Return the [x, y] coordinate for the center point of the cell that contains the specified text.  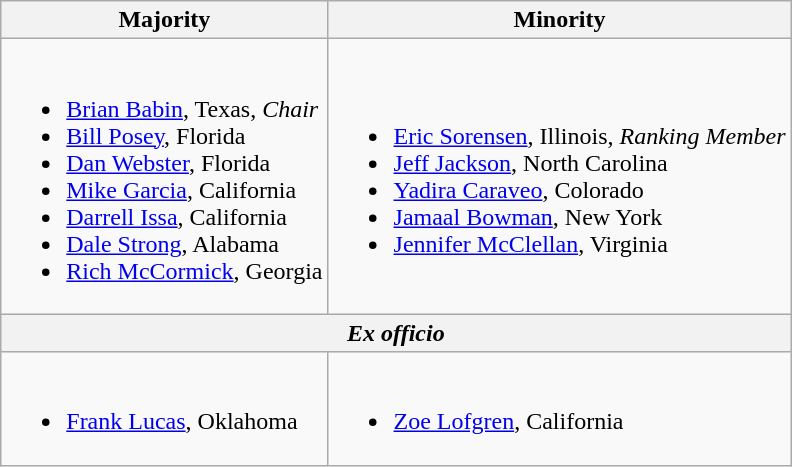
Majority [164, 20]
Minority [560, 20]
Eric Sorensen, Illinois, Ranking MemberJeff Jackson, North CarolinaYadira Caraveo, ColoradoJamaal Bowman, New YorkJennifer McClellan, Virginia [560, 176]
Ex officio [396, 333]
Zoe Lofgren, California [560, 408]
Frank Lucas, Oklahoma [164, 408]
